Capture the cell that displays the provided text and extract its [X, Y] central coordinate. 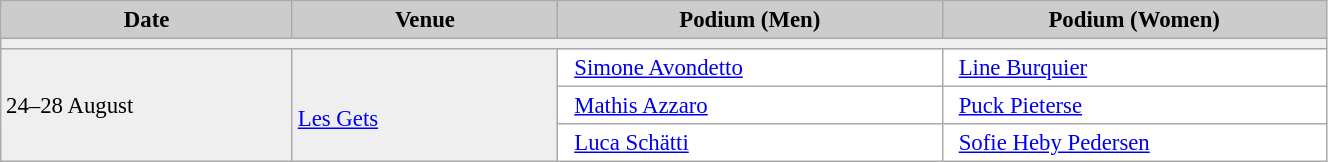
Sofie Heby Pedersen [1134, 143]
Date [147, 20]
Line Burquier [1134, 68]
Podium (Men) [750, 20]
Podium (Women) [1134, 20]
24–28 August [147, 106]
Puck Pieterse [1134, 106]
Les Gets [424, 106]
Luca Schätti [750, 143]
Simone Avondetto [750, 68]
Venue [424, 20]
Mathis Azzaro [750, 106]
